Find where the given text appears and provide that cell's center as (x, y) coordinate. 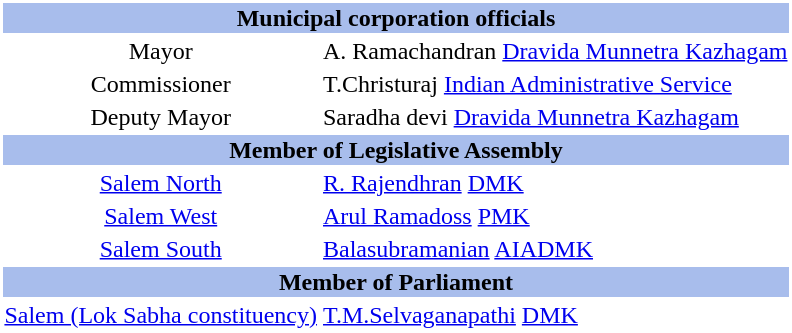
A. Ramachandran Dravida Munnetra Kazhagam (556, 51)
Mayor (161, 51)
R. Rajendhran DMK (556, 183)
T.Christuraj Indian Administrative Service (556, 84)
T.M.Selvaganapathi DMK (556, 315)
Salem North (161, 183)
Arul Ramadoss PMK (556, 216)
Deputy Mayor (161, 117)
Saradha devi Dravida Munnetra Kazhagam (556, 117)
Salem West (161, 216)
Member of Legislative Assembly (396, 150)
Salem South (161, 249)
Salem (Lok Sabha constituency) (161, 315)
Balasubramanian AIADMK (556, 249)
Commissioner (161, 84)
Member of Parliament (396, 282)
Municipal corporation officials (396, 18)
